Pinpoint the cell where the given text exists, returning its (x, y) midpoint coordinate. 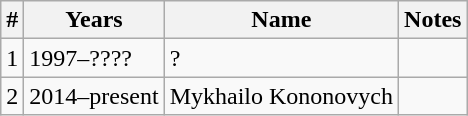
Years (94, 20)
1 (12, 58)
2014–present (94, 96)
2 (12, 96)
? (281, 58)
1997–???? (94, 58)
# (12, 20)
Notes (433, 20)
Name (281, 20)
Mykhailo Kononovych (281, 96)
